Determine the (x, y) coordinate at the center of the cell enclosing the given text.  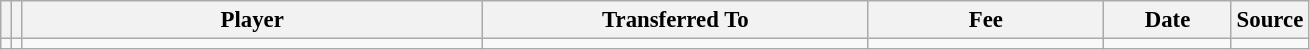
Fee (986, 20)
Transferred To (676, 20)
Player (252, 20)
Source (1270, 20)
Date (1168, 20)
